For the text-containing cell, return its midpoint in (X, Y) coordinate format. 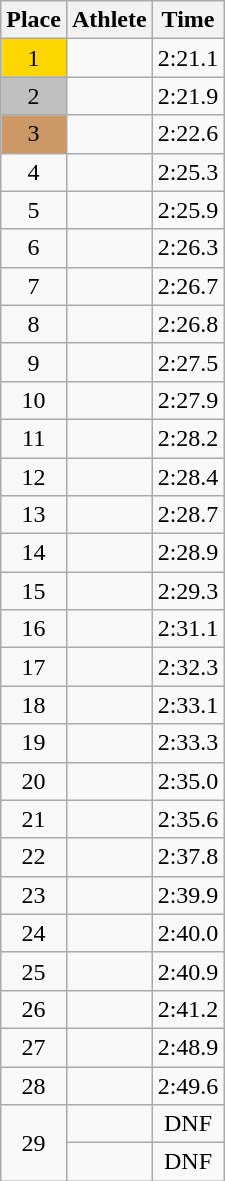
5 (34, 210)
2:28.2 (188, 438)
2:40.0 (188, 933)
2:40.9 (188, 971)
13 (34, 515)
10 (34, 400)
21 (34, 819)
28 (34, 1085)
9 (34, 362)
2:25.9 (188, 210)
12 (34, 477)
2:28.7 (188, 515)
2:22.6 (188, 134)
2:41.2 (188, 1009)
2:26.8 (188, 324)
8 (34, 324)
4 (34, 172)
24 (34, 933)
Athlete (109, 20)
2:29.3 (188, 591)
2:28.9 (188, 553)
19 (34, 743)
20 (34, 781)
2 (34, 96)
Place (34, 20)
2:49.6 (188, 1085)
15 (34, 591)
2:25.3 (188, 172)
2:26.3 (188, 248)
2:33.3 (188, 743)
2:33.1 (188, 705)
25 (34, 971)
29 (34, 1143)
14 (34, 553)
11 (34, 438)
17 (34, 667)
6 (34, 248)
2:26.7 (188, 286)
18 (34, 705)
2:21.9 (188, 96)
1 (34, 58)
22 (34, 857)
3 (34, 134)
16 (34, 629)
27 (34, 1047)
2:35.0 (188, 781)
2:48.9 (188, 1047)
26 (34, 1009)
2:39.9 (188, 895)
2:27.9 (188, 400)
2:32.3 (188, 667)
2:28.4 (188, 477)
2:21.1 (188, 58)
23 (34, 895)
2:31.1 (188, 629)
2:27.5 (188, 362)
2:35.6 (188, 819)
2:37.8 (188, 857)
7 (34, 286)
Time (188, 20)
